Detect which cell encompasses the target text, then output its (X, Y) center coordinate. 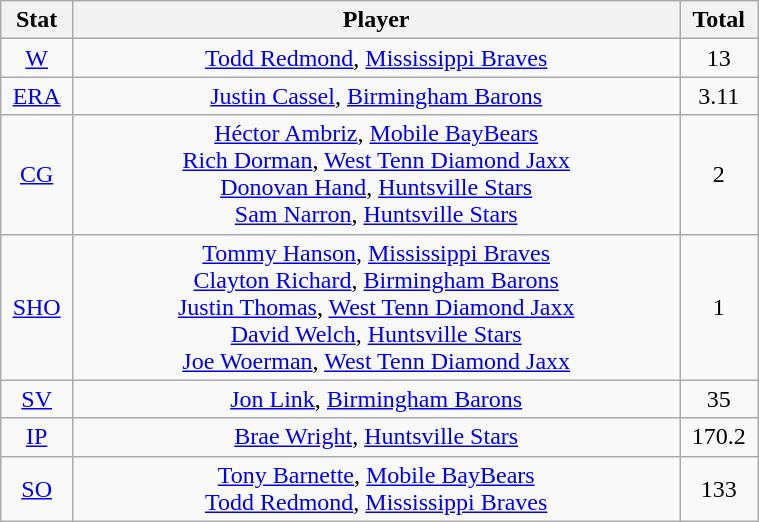
CG (37, 174)
13 (719, 58)
2 (719, 174)
3.11 (719, 96)
Total (719, 20)
35 (719, 399)
SV (37, 399)
Justin Cassel, Birmingham Barons (376, 96)
W (37, 58)
170.2 (719, 437)
Player (376, 20)
Tony Barnette, Mobile BayBears Todd Redmond, Mississippi Braves (376, 488)
Héctor Ambriz, Mobile BayBears Rich Dorman, West Tenn Diamond Jaxx Donovan Hand, Huntsville Stars Sam Narron, Huntsville Stars (376, 174)
133 (719, 488)
SO (37, 488)
Jon Link, Birmingham Barons (376, 399)
ERA (37, 96)
Stat (37, 20)
Todd Redmond, Mississippi Braves (376, 58)
SHO (37, 307)
Brae Wright, Huntsville Stars (376, 437)
1 (719, 307)
IP (37, 437)
